Find where the given text appears and provide that cell's center as [x, y] coordinate. 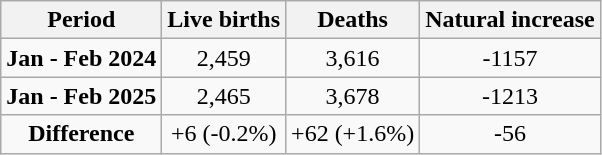
Natural increase [510, 20]
Jan - Feb 2024 [82, 58]
-56 [510, 134]
-1157 [510, 58]
Difference [82, 134]
Deaths [353, 20]
-1213 [510, 96]
+6 (-0.2%) [224, 134]
+62 (+1.6%) [353, 134]
Live births [224, 20]
2,465 [224, 96]
3,616 [353, 58]
2,459 [224, 58]
Period [82, 20]
Jan - Feb 2025 [82, 96]
3,678 [353, 96]
